Output the (x, y) coordinate of the center of the cell containing the given text.  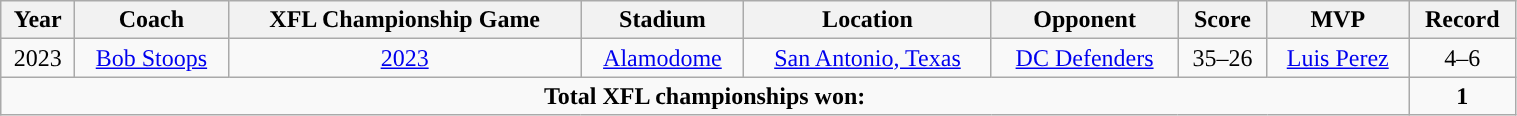
Record (1462, 20)
Stadium (662, 20)
4–6 (1462, 58)
Bob Stoops (152, 58)
Score (1222, 20)
Year (38, 20)
Alamodome (662, 58)
MVP (1338, 20)
35–26 (1222, 58)
XFL Championship Game (404, 20)
Coach (152, 20)
San Antonio, Texas (868, 58)
DC Defenders (1084, 58)
Luis Perez (1338, 58)
Location (868, 20)
Opponent (1084, 20)
1 (1462, 96)
Total XFL championships won: (705, 96)
